Identify which cell holds the provided text, then report its (x, y) central coordinate. 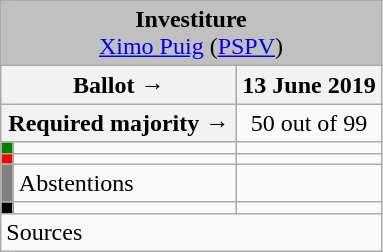
Ballot → (119, 85)
InvestitureXimo Puig (PSPV) (191, 34)
Sources (191, 232)
Abstentions (125, 183)
Required majority → (119, 123)
50 out of 99 (309, 123)
13 June 2019 (309, 85)
